Identify which cell holds the provided text, then report its [X, Y] central coordinate. 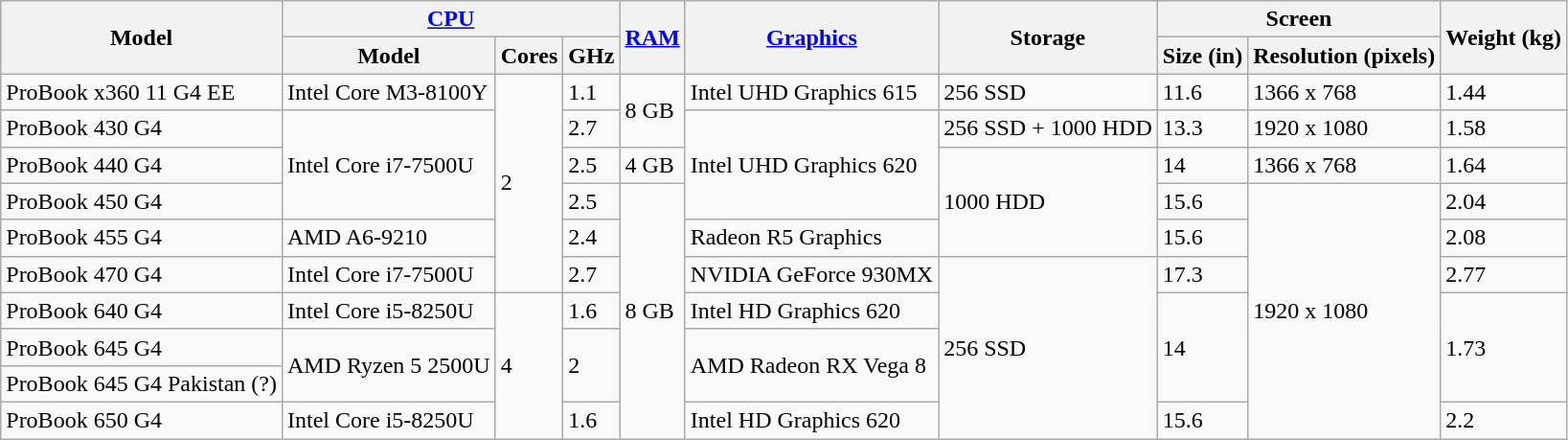
1.73 [1504, 347]
NVIDIA GeForce 930MX [811, 274]
ProBook 470 G4 [142, 274]
ProBook 455 G4 [142, 238]
ProBook 430 G4 [142, 128]
Size (in) [1202, 56]
Graphics [811, 37]
Screen [1299, 19]
2.04 [1504, 201]
1.64 [1504, 165]
2.2 [1504, 420]
2.4 [592, 238]
ProBook x360 11 G4 EE [142, 92]
2.77 [1504, 274]
GHz [592, 56]
Weight (kg) [1504, 37]
Storage [1048, 37]
Radeon R5 Graphics [811, 238]
Resolution (pixels) [1345, 56]
4 [529, 365]
CPU [450, 19]
AMD Ryzen 5 2500U [389, 365]
AMD Radeon RX Vega 8 [811, 365]
ProBook 450 G4 [142, 201]
Intel UHD Graphics 620 [811, 165]
ProBook 645 G4 Pakistan (?) [142, 383]
1.44 [1504, 92]
Intel Core M3-8100Y [389, 92]
ProBook 640 G4 [142, 311]
ProBook 440 G4 [142, 165]
256 SSD + 1000 HDD [1048, 128]
11.6 [1202, 92]
Intel UHD Graphics 615 [811, 92]
RAM [652, 37]
17.3 [1202, 274]
ProBook 650 G4 [142, 420]
13.3 [1202, 128]
AMD A6-9210 [389, 238]
1.58 [1504, 128]
4 GB [652, 165]
2.08 [1504, 238]
Cores [529, 56]
1.1 [592, 92]
1000 HDD [1048, 201]
ProBook 645 G4 [142, 347]
